Determine the [X, Y] coordinate at the center of the cell enclosing the given text.  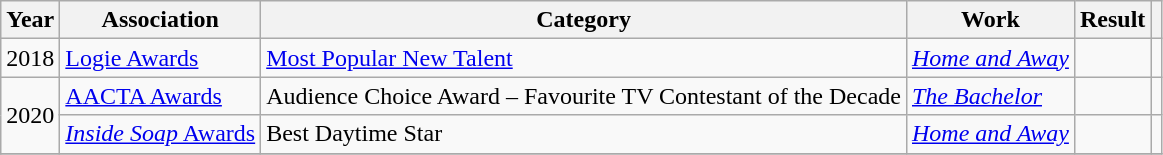
Category [584, 20]
Year [30, 20]
Logie Awards [160, 58]
Best Daytime Star [584, 134]
The Bachelor [990, 96]
Inside Soap Awards [160, 134]
Work [990, 20]
2018 [30, 58]
Audience Choice Award – Favourite TV Contestant of the Decade [584, 96]
2020 [30, 115]
Result [1112, 20]
Association [160, 20]
Most Popular New Talent [584, 58]
AACTA Awards [160, 96]
